Locate the cell with the specified text and output its [X, Y] center coordinate. 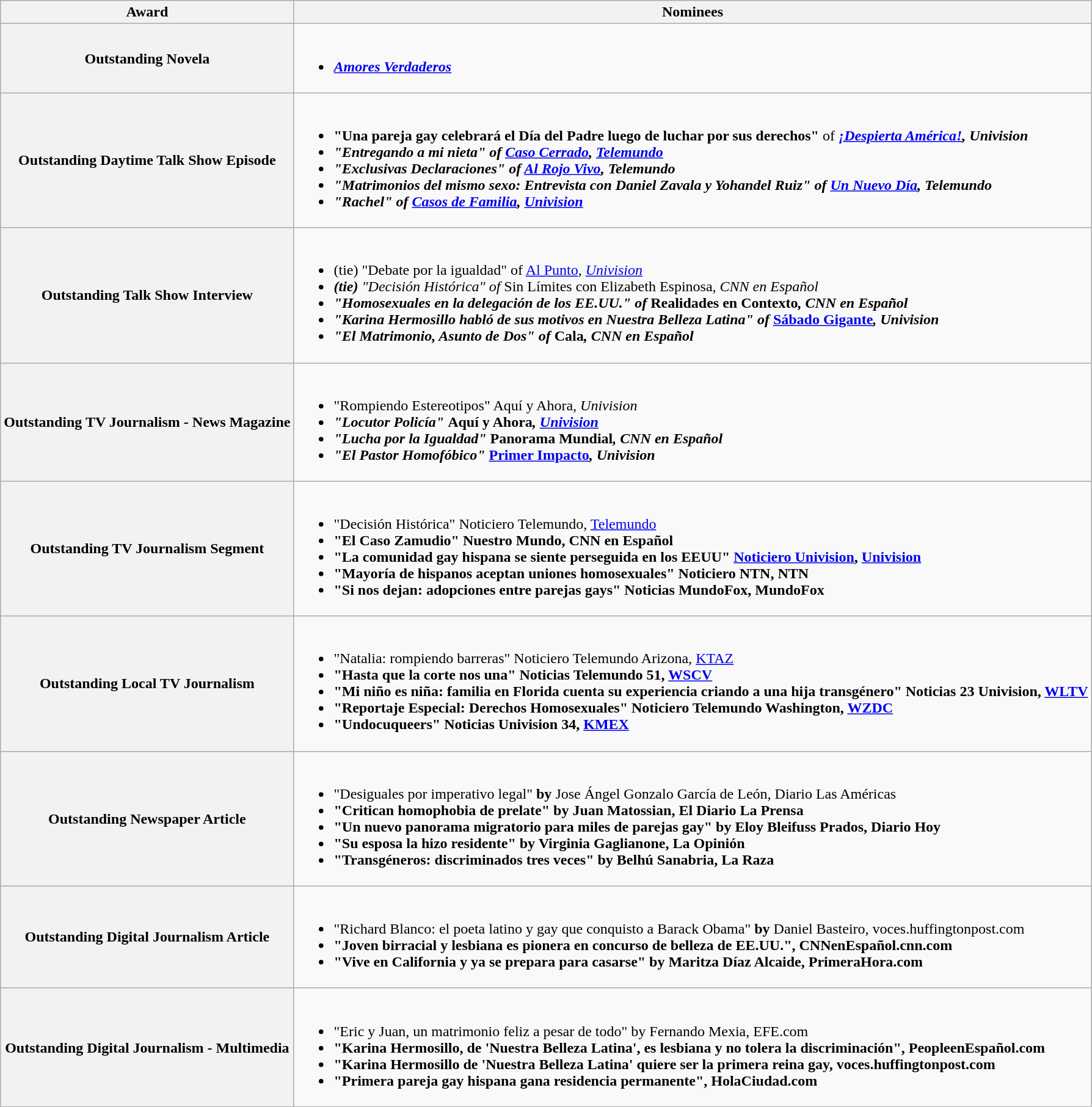
Outstanding Digital Journalism - Multimedia [147, 1047]
Outstanding TV Journalism - News Magazine [147, 422]
Outstanding Digital Journalism Article [147, 937]
Award [147, 12]
Amores Verdaderos [693, 59]
Nominees [693, 12]
Outstanding Daytime Talk Show Episode [147, 160]
Outstanding Newspaper Article [147, 818]
Outstanding Local TV Journalism [147, 684]
Outstanding TV Journalism Segment [147, 548]
Outstanding Talk Show Interview [147, 296]
Outstanding Novela [147, 59]
